Detect which cell encompasses the target text, then output its [X, Y] center coordinate. 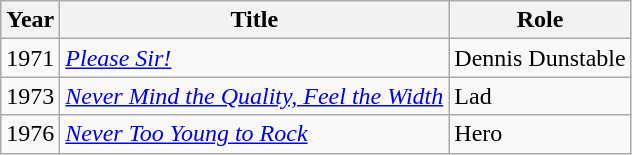
Never Too Young to Rock [254, 134]
1976 [30, 134]
Year [30, 20]
Hero [540, 134]
Title [254, 20]
1971 [30, 58]
Never Mind the Quality, Feel the Width [254, 96]
Please Sir! [254, 58]
Role [540, 20]
1973 [30, 96]
Lad [540, 96]
Dennis Dunstable [540, 58]
